Return the [X, Y] coordinate for the center point of the cell that contains the specified text.  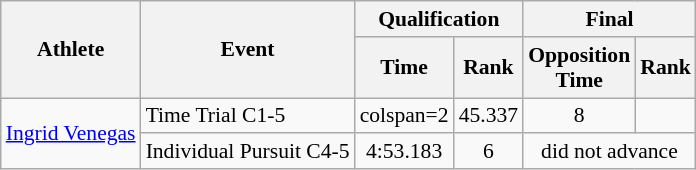
Time [404, 68]
8 [579, 116]
Ingrid Venegas [71, 134]
6 [488, 152]
colspan=2 [404, 116]
did not advance [610, 152]
Event [248, 50]
Time Trial C1-5 [248, 116]
Individual Pursuit C4-5 [248, 152]
45.337 [488, 116]
4:53.183 [404, 152]
OppositionTime [579, 68]
Athlete [71, 50]
Qualification [440, 19]
Final [610, 19]
